Locate the cell with the specified text and output its (X, Y) center coordinate. 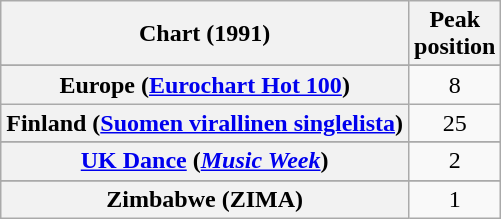
Peakposition (455, 34)
Chart (1991) (205, 34)
Europe (Eurochart Hot 100) (205, 85)
UK Dance (Music Week) (205, 161)
Zimbabwe (ZIMA) (205, 199)
2 (455, 161)
8 (455, 85)
1 (455, 199)
Finland (Suomen virallinen singlelista) (205, 123)
25 (455, 123)
